For the text-containing cell, return its midpoint in (X, Y) coordinate format. 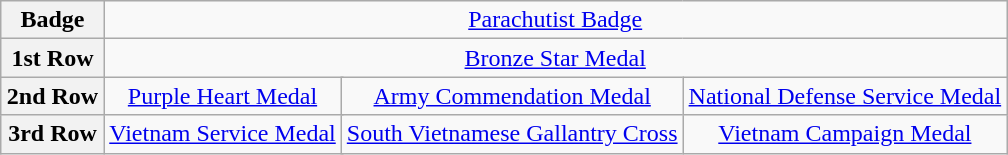
Parachutist Badge (556, 20)
3rd Row (52, 134)
2nd Row (52, 96)
Bronze Star Medal (556, 58)
South Vietnamese Gallantry Cross (512, 134)
Badge (52, 20)
Purple Heart Medal (223, 96)
National Defense Service Medal (845, 96)
Vietnam Service Medal (223, 134)
Army Commendation Medal (512, 96)
1st Row (52, 58)
Vietnam Campaign Medal (845, 134)
